From the cell containing the given text, extract its center point as (X, Y) coordinate. 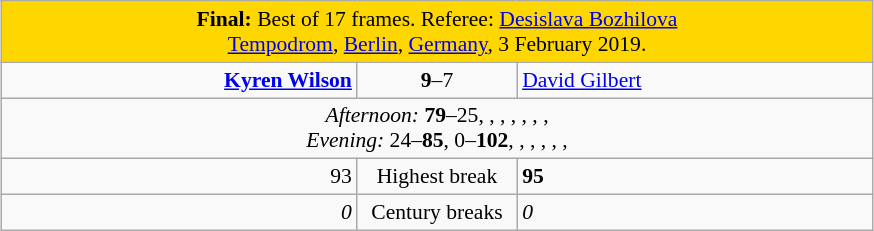
Century breaks (437, 213)
Kyren Wilson (180, 80)
95 (694, 177)
David Gilbert (694, 80)
9–7 (437, 80)
93 (180, 177)
Highest break (437, 177)
Final: Best of 17 frames. Referee: Desislava BozhilovaTempodrom, Berlin, Germany, 3 February 2019. (437, 32)
Afternoon: 79–25, , , , , , , Evening: 24–85, 0–102, , , , , , (437, 128)
